From the cell containing the given text, extract its center point as [x, y] coordinate. 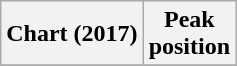
Chart (2017) [72, 34]
Peakposition [189, 34]
